Provide the (x, y) coordinate of the cell's center where the given text is located.  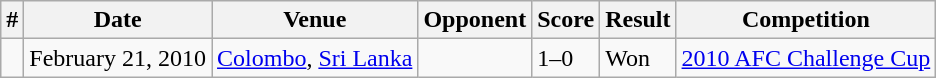
Won (638, 58)
Competition (806, 20)
Opponent (475, 20)
Result (638, 20)
2010 AFC Challenge Cup (806, 58)
Date (118, 20)
1–0 (566, 58)
# (12, 20)
Venue (315, 20)
Score (566, 20)
February 21, 2010 (118, 58)
Colombo, Sri Lanka (315, 58)
